Search for the cell housing the specified text and yield its [x, y] center coordinate. 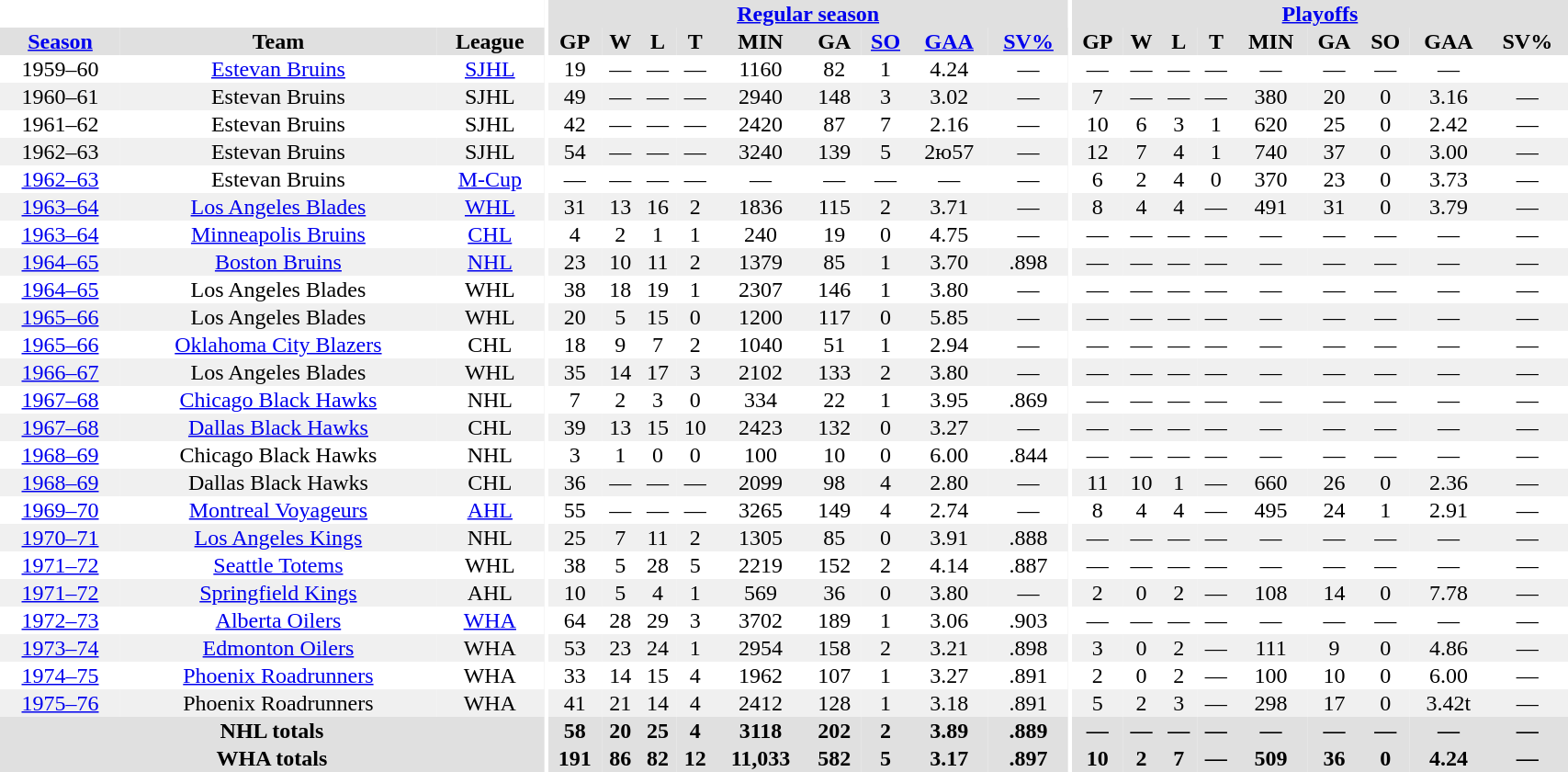
1975–76 [61, 703]
1305 [761, 538]
2.80 [949, 482]
2.36 [1448, 482]
11,033 [761, 758]
3.70 [949, 262]
2420 [761, 124]
.889 [1029, 731]
42 [575, 124]
569 [761, 593]
117 [834, 317]
53 [575, 648]
3702 [761, 620]
2.74 [949, 510]
3.89 [949, 731]
51 [834, 345]
111 [1271, 648]
87 [834, 124]
108 [1271, 593]
107 [834, 675]
54 [575, 152]
1972–73 [61, 620]
35 [575, 372]
1969–70 [61, 510]
Minneapolis Bruins [278, 234]
133 [834, 372]
152 [834, 565]
3240 [761, 152]
149 [834, 510]
191 [575, 758]
29 [658, 620]
1970–71 [61, 538]
146 [834, 289]
Boston Bruins [278, 262]
2102 [761, 372]
2099 [761, 482]
Team [278, 41]
3.79 [1448, 207]
NHL totals [272, 731]
4.86 [1448, 648]
2ю57 [949, 152]
189 [834, 620]
3.95 [949, 400]
660 [1271, 482]
98 [834, 482]
.897 [1029, 758]
334 [761, 400]
22 [834, 400]
2.94 [949, 345]
.869 [1029, 400]
2412 [761, 703]
1160 [761, 69]
115 [834, 207]
298 [1271, 703]
Regular season [808, 14]
2219 [761, 565]
1040 [761, 345]
132 [834, 427]
2.42 [1448, 124]
64 [575, 620]
Season [61, 41]
148 [834, 96]
7.78 [1448, 593]
4.14 [949, 565]
3118 [761, 731]
5.85 [949, 317]
1379 [761, 262]
.888 [1029, 538]
.887 [1029, 565]
1962 [761, 675]
3.91 [949, 538]
3.00 [1448, 152]
16 [658, 207]
Playoffs [1321, 14]
55 [575, 510]
2423 [761, 427]
26 [1334, 482]
491 [1271, 207]
Oklahoma City Blazers [278, 345]
M-Cup [491, 179]
3.17 [949, 758]
740 [1271, 152]
240 [761, 234]
3.02 [949, 96]
39 [575, 427]
1960–61 [61, 96]
3.73 [1448, 179]
3.42t [1448, 703]
202 [834, 731]
21 [621, 703]
495 [1271, 510]
Edmonton Oilers [278, 648]
3.18 [949, 703]
League [491, 41]
1836 [761, 207]
370 [1271, 179]
1200 [761, 317]
58 [575, 731]
Springfield Kings [278, 593]
620 [1271, 124]
1961–62 [61, 124]
380 [1271, 96]
3.21 [949, 648]
2940 [761, 96]
86 [621, 758]
1974–75 [61, 675]
158 [834, 648]
2.16 [949, 124]
2307 [761, 289]
2954 [761, 648]
.844 [1029, 455]
Seattle Totems [278, 565]
.903 [1029, 620]
4.75 [949, 234]
Alberta Oilers [278, 620]
3265 [761, 510]
49 [575, 96]
509 [1271, 758]
2.91 [1448, 510]
139 [834, 152]
1959–60 [61, 69]
1966–67 [61, 372]
WHA totals [272, 758]
3.06 [949, 620]
41 [575, 703]
1973–74 [61, 648]
3.71 [949, 207]
33 [575, 675]
128 [834, 703]
Los Angeles Kings [278, 538]
3.16 [1448, 96]
Montreal Voyageurs [278, 510]
582 [834, 758]
37 [1334, 152]
